For the text-containing cell, return its midpoint in [x, y] coordinate format. 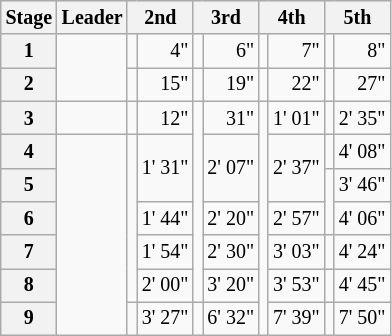
22" [296, 84]
7" [296, 52]
2' 37" [296, 168]
Stage [29, 18]
12" [165, 118]
8 [29, 286]
15" [165, 84]
3' 53" [296, 286]
4' 24" [362, 252]
3' 27" [165, 318]
3' 03" [296, 252]
6" [231, 52]
3' 46" [362, 184]
4" [165, 52]
2nd [160, 18]
3 [29, 118]
Leader [92, 18]
2' 30" [231, 252]
2' 00" [165, 286]
2' 57" [296, 218]
8" [362, 52]
1 [29, 52]
2' 35" [362, 118]
2 [29, 84]
19" [231, 84]
3rd [226, 18]
2' 20" [231, 218]
1' 44" [165, 218]
4' 08" [362, 152]
6' 32" [231, 318]
4th [292, 18]
5th [358, 18]
7' 50" [362, 318]
4' 45" [362, 286]
4 [29, 152]
1' 54" [165, 252]
1' 01" [296, 118]
9 [29, 318]
31" [231, 118]
1' 31" [165, 168]
3' 20" [231, 286]
2' 07" [231, 168]
7 [29, 252]
7' 39" [296, 318]
5 [29, 184]
4' 06" [362, 218]
27" [362, 84]
6 [29, 218]
